Return [X, Y] of the center of cell containing provided text 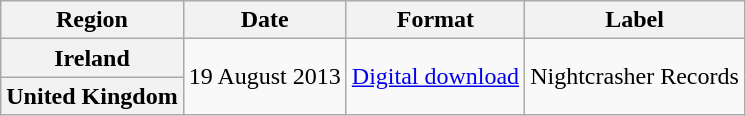
Format [435, 20]
Label [635, 20]
Digital download [435, 77]
Region [92, 20]
19 August 2013 [264, 77]
United Kingdom [92, 96]
Ireland [92, 58]
Nightcrasher Records [635, 77]
Date [264, 20]
